Detect which cell encompasses the target text, then output its (X, Y) center coordinate. 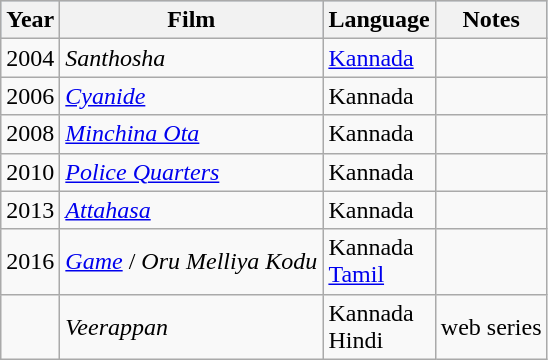
2008 (30, 134)
Film (192, 20)
Minchina Ota (192, 134)
Language (379, 20)
Year (30, 20)
Cyanide (192, 96)
2010 (30, 172)
Police Quarters (192, 172)
Veerappan (192, 326)
2013 (30, 210)
web series (491, 326)
Attahasa (192, 210)
KannadaHindi (379, 326)
Santhosha (192, 58)
2006 (30, 96)
KannadaTamil (379, 262)
2016 (30, 262)
2004 (30, 58)
Game / Oru Melliya Kodu (192, 262)
Notes (491, 20)
